Identify which cell holds the provided text, then report its (x, y) central coordinate. 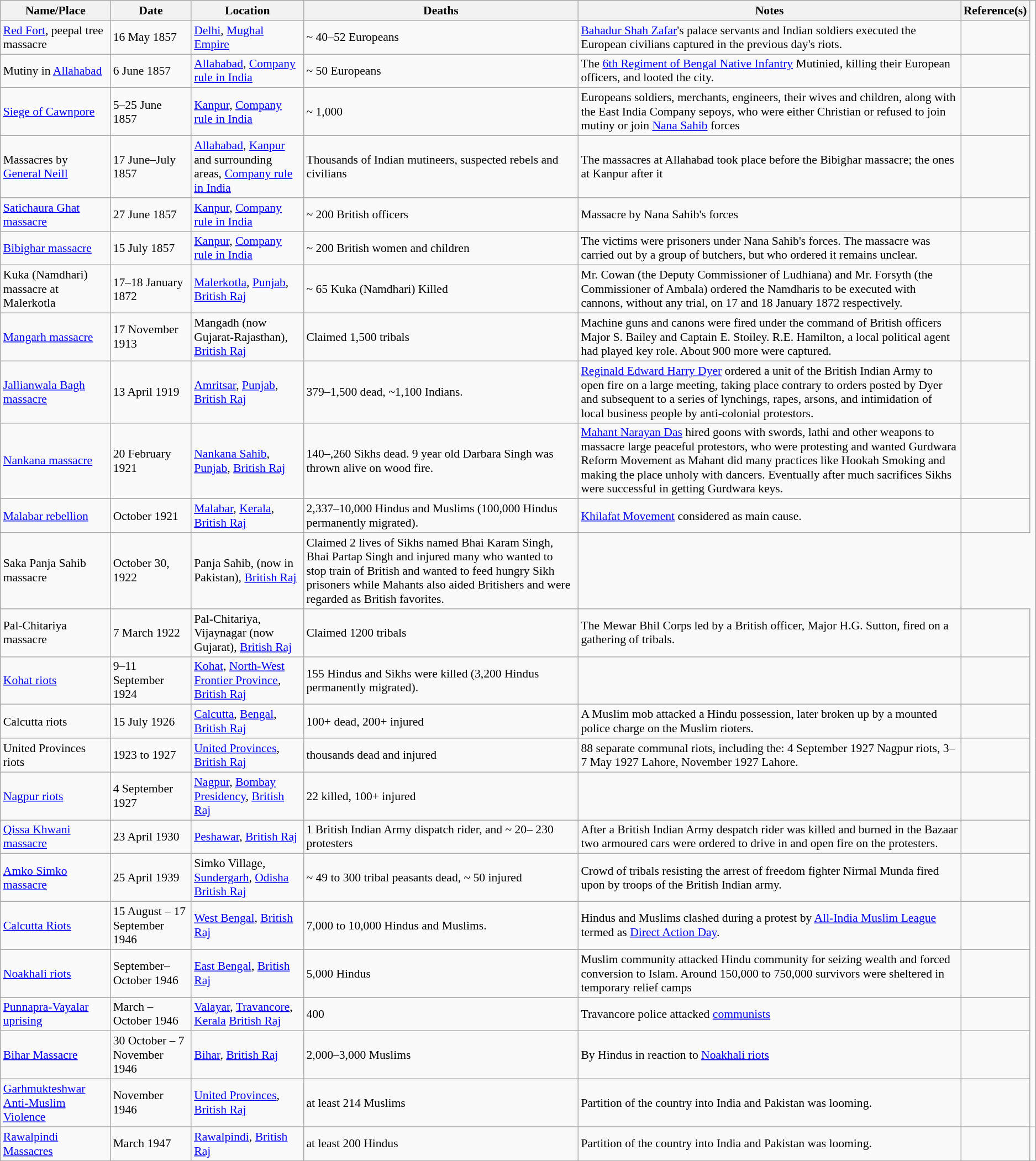
Calcutta Riots (55, 926)
at least 200 Hindus (441, 1144)
November 1946 (151, 1103)
20 February 1921 (151, 461)
Location (248, 10)
September–October 1946 (151, 974)
Crowd of tribals resisting the arrest of freedom fighter Nirmal Munda fired upon by troops of the British Indian army. (769, 878)
1 British Indian Army dispatch rider, and ~ 20– 230 protesters (441, 837)
Valayar, Travancore, Kerala British Raj (248, 1015)
1923 to 1927 (151, 755)
Noakhali riots (55, 974)
6 June 1857 (151, 71)
17 November 1913 (151, 337)
~ 65 Kuka (Namdhari) Killed (441, 290)
2,337–10,000 Hindus and Muslims (100,000 Hindus permanently migrated). (441, 516)
Date (151, 10)
By Hindus in reaction to Noakhali riots (769, 1055)
October 1921 (151, 516)
Hindus and Muslims clashed during a protest by All-India Muslim League termed as Direct Action Day. (769, 926)
155 Hindus and Sikhs were killed (3,200 Hindus permanently migrated). (441, 681)
Bihar, British Raj (248, 1055)
15 July 1926 (151, 722)
5–25 June 1857 (151, 112)
Rawalpindi Massacres (55, 1144)
Travancore police attacked communists (769, 1015)
2,000–3,000 Muslims (441, 1055)
Allahabad, Kanpur and surrounding areas, Company rule in India (248, 167)
Simko Village, Sundergarh, Odisha British Raj (248, 878)
140–,260 Sikhs dead. 9 year old Darbara Singh was thrown alive on wood fire. (441, 461)
Kuka (Namdhari) massacre at Malerkotla (55, 290)
~ 1,000 (441, 112)
Delhi, Mughal Empire (248, 38)
West Bengal, British Raj (248, 926)
400 (441, 1015)
The massacres at Allahabad took place before the Bibighar massacre; the ones at Kanpur after it (769, 167)
5,000 Hindus (441, 974)
17 June–July 1857 (151, 167)
15 July 1857 (151, 249)
The 6th Regiment of Bengal Native Infantry Mutinied, killing their European officers, and looted the city. (769, 71)
25 April 1939 (151, 878)
East Bengal, British Raj (248, 974)
15 August – 17 September 1946 (151, 926)
13 April 1919 (151, 392)
Claimed 1,500 tribals (441, 337)
Calcutta, Bengal, British Raj (248, 722)
Peshawar, British Raj (248, 837)
Saka Panja Sahib massacre (55, 571)
The victims were prisoners under Nana Sahib's forces. The massacre was carried out by a group of butchers, but who ordered it remains unclear. (769, 249)
Khilafat Movement considered as main cause. (769, 516)
Mutiny in Allahabad (55, 71)
Amko Simko massacre (55, 878)
Qissa Khwani massacre (55, 837)
~ 40–52 Europeans (441, 38)
March 1947 (151, 1144)
Massacres by General Neill (55, 167)
~ 49 to 300 tribal peasants dead, ~ 50 injured (441, 878)
Pal-Chitariya massacre (55, 633)
~ 200 British officers (441, 214)
7 March 1922 (151, 633)
at least 214 Muslims (441, 1103)
A Muslim mob attacked a Hindu possession, later broken up by a mounted police charge on the Muslim rioters. (769, 722)
Nankana massacre (55, 461)
Garhmukteshwar Anti-Muslim Violence (55, 1103)
27 June 1857 (151, 214)
Kohat riots (55, 681)
thousands dead and injured (441, 755)
23 April 1930 (151, 837)
United Provinces riots (55, 755)
Malabar, Kerala, British Raj (248, 516)
Mangarh massacre (55, 337)
Massacre by Nana Sahib's forces (769, 214)
Amritsar, Punjab, British Raj (248, 392)
Bihar Massacre (55, 1055)
March – October 1946 (151, 1015)
Jallianwala Bagh massacre (55, 392)
Bibighar massacre (55, 249)
Claimed 1200 tribals (441, 633)
The Mewar Bhil Corps led by a British officer, Major H.G. Sutton, fired on a gathering of tribals. (769, 633)
Pal-Chitariya, Vijaynagar (now Gujarat), British Raj (248, 633)
Siege of Cawnpore (55, 112)
30 October – 7 November 1946 (151, 1055)
~ 50 Europeans (441, 71)
379–1,500 dead, ~1,100 Indians. (441, 392)
~ 200 British women and children (441, 249)
Nagpur riots (55, 796)
Allahabad, Company rule in India (248, 71)
Notes (769, 10)
Reference(s) (996, 10)
Name/Place (55, 10)
Malabar rebellion (55, 516)
Bahadur Shah Zafar's palace servants and Indian soldiers executed the European civilians captured in the previous day's riots. (769, 38)
Thousands of Indian mutineers, suspected rebels and civilians (441, 167)
Nagpur, Bombay Presidency, British Raj (248, 796)
Satichaura Ghat massacre (55, 214)
88 separate communal riots, including the: 4 September 1927 Nagpur riots, 3–7 May 1927 Lahore, November 1927 Lahore. (769, 755)
9–11 September 1924 (151, 681)
Mangadh (now Gujarat-Rajasthan), British Raj (248, 337)
October 30, 1922 (151, 571)
Malerkotla, Punjab, British Raj (248, 290)
Calcutta riots (55, 722)
Rawalpindi, British Raj (248, 1144)
Red Fort, peepal tree massacre (55, 38)
Panja Sahib, (now in Pakistan), British Raj (248, 571)
Punnapra-Vayalar uprising (55, 1015)
100+ dead, 200+ injured (441, 722)
Kohat, North-West Frontier Province, British Raj (248, 681)
Nankana Sahib, Punjab, British Raj (248, 461)
4 September 1927 (151, 796)
7,000 to 10,000 Hindus and Muslims. (441, 926)
17–18 January 1872 (151, 290)
22 killed, 100+ injured (441, 796)
Deaths (441, 10)
16 May 1857 (151, 38)
